Capture the cell that displays the provided text and extract its (x, y) central coordinate. 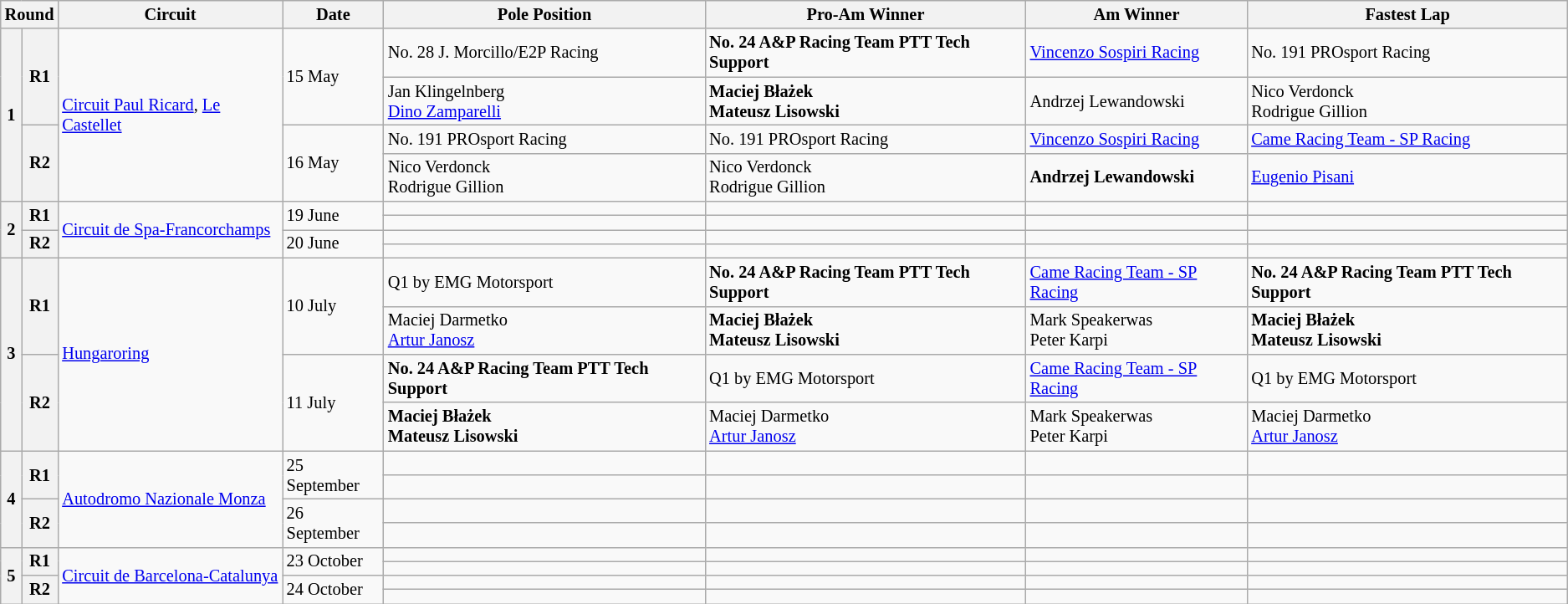
Circuit de Barcelona-Catalunya (170, 576)
Eugenio Pisani (1407, 177)
Fastest Lap (1407, 14)
4 (12, 499)
Round (30, 14)
Pro-Am Winner (865, 14)
Date (333, 14)
Pole Position (544, 14)
1 (12, 115)
Hungaroring (170, 355)
26 September (333, 523)
19 June (333, 216)
Circuit Paul Ricard, Le Castellet (170, 115)
15 May (333, 77)
Autodromo Nazionale Monza (170, 499)
3 (12, 355)
5 (12, 576)
25 September (333, 475)
23 October (333, 561)
Circuit de Spa-Francorchamps (170, 229)
No. 28 J. Morcillo/E2P Racing (544, 53)
16 May (333, 162)
Am Winner (1137, 14)
Circuit (170, 14)
11 July (333, 402)
2 (12, 229)
24 October (333, 590)
10 July (333, 306)
Jan Klingelnberg Dino Zamparelli (544, 101)
20 June (333, 243)
